Scan for the cell matching the given text and deliver its [x, y] coordinate at center. 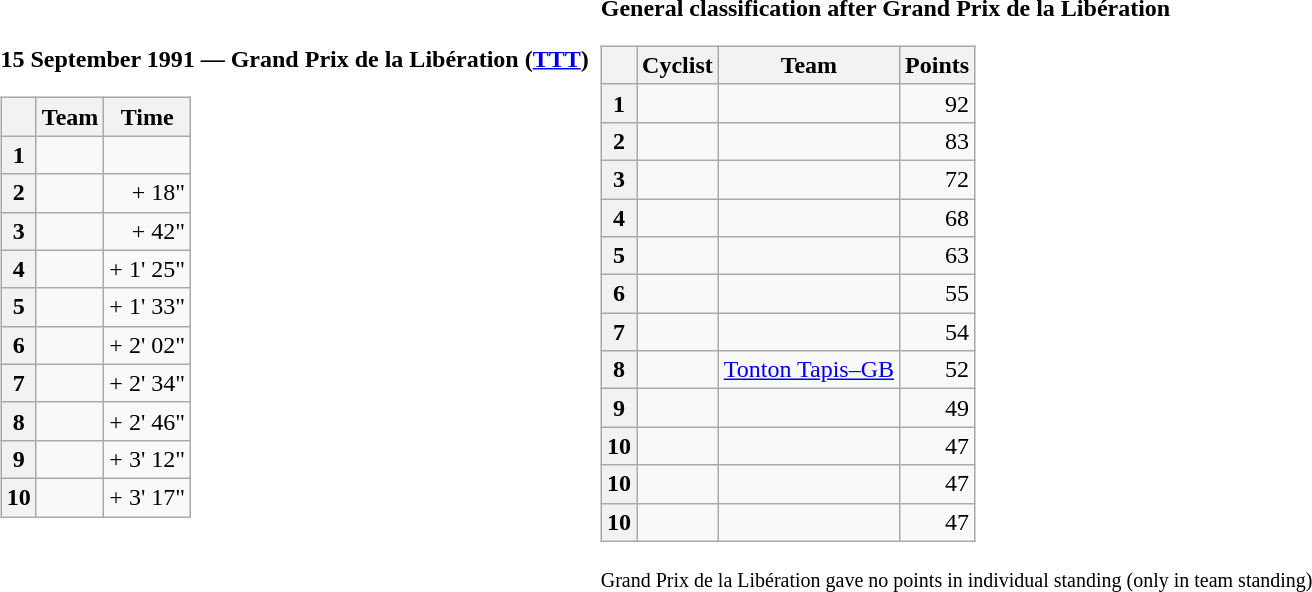
+ 42" [148, 231]
72 [938, 179]
55 [938, 294]
52 [938, 370]
+ 3' 17" [148, 497]
+ 2' 46" [148, 421]
+ 3' 12" [148, 459]
54 [938, 332]
Time [148, 117]
+ 1' 33" [148, 307]
+ 2' 34" [148, 383]
+ 18" [148, 193]
63 [938, 256]
68 [938, 217]
49 [938, 408]
+ 1' 25" [148, 269]
92 [938, 103]
Tonton Tapis–GB [808, 370]
+ 2' 02" [148, 345]
Cyclist [678, 65]
83 [938, 141]
Points [938, 65]
